From the cell containing the given text, extract its center point as [X, Y] coordinate. 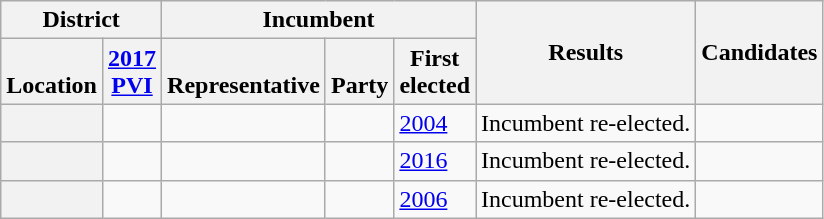
District [82, 20]
Incumbent [319, 20]
Party [359, 72]
2017PVI [132, 72]
2004 [435, 123]
Representative [244, 72]
Candidates [760, 52]
2016 [435, 161]
Results [586, 52]
Location [52, 72]
Firstelected [435, 72]
2006 [435, 199]
